Output the (X, Y) coordinate of the center of the cell containing the given text.  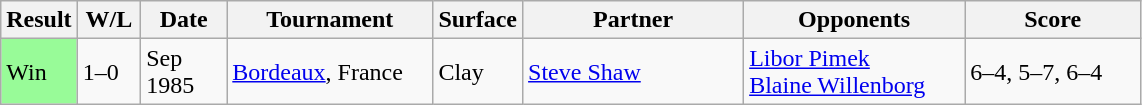
Partner (634, 20)
Bordeaux, France (330, 72)
Result (39, 20)
Surface (478, 20)
Tournament (330, 20)
6–4, 5–7, 6–4 (1053, 72)
Libor Pimek Blaine Willenborg (854, 72)
Clay (478, 72)
Win (39, 72)
Opponents (854, 20)
Sep 1985 (184, 72)
Score (1053, 20)
Steve Shaw (634, 72)
W/L (109, 20)
Date (184, 20)
1–0 (109, 72)
